Scan for the cell matching the given text and deliver its [x, y] coordinate at center. 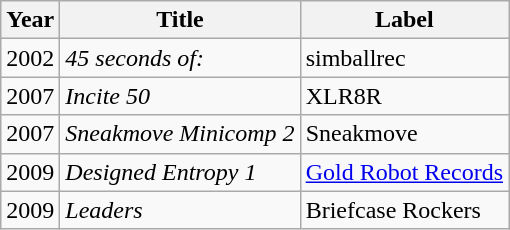
45 seconds of: [180, 58]
Sneakmove Minicomp 2 [180, 134]
Title [180, 20]
Incite 50 [180, 96]
Designed Entropy 1 [180, 172]
Gold Robot Records [404, 172]
Year [30, 20]
Sneakmove [404, 134]
Briefcase Rockers [404, 210]
Label [404, 20]
2002 [30, 58]
simballrec [404, 58]
XLR8R [404, 96]
Leaders [180, 210]
